Extract the (x, y) coordinate from the center of the cell holding the provided text.  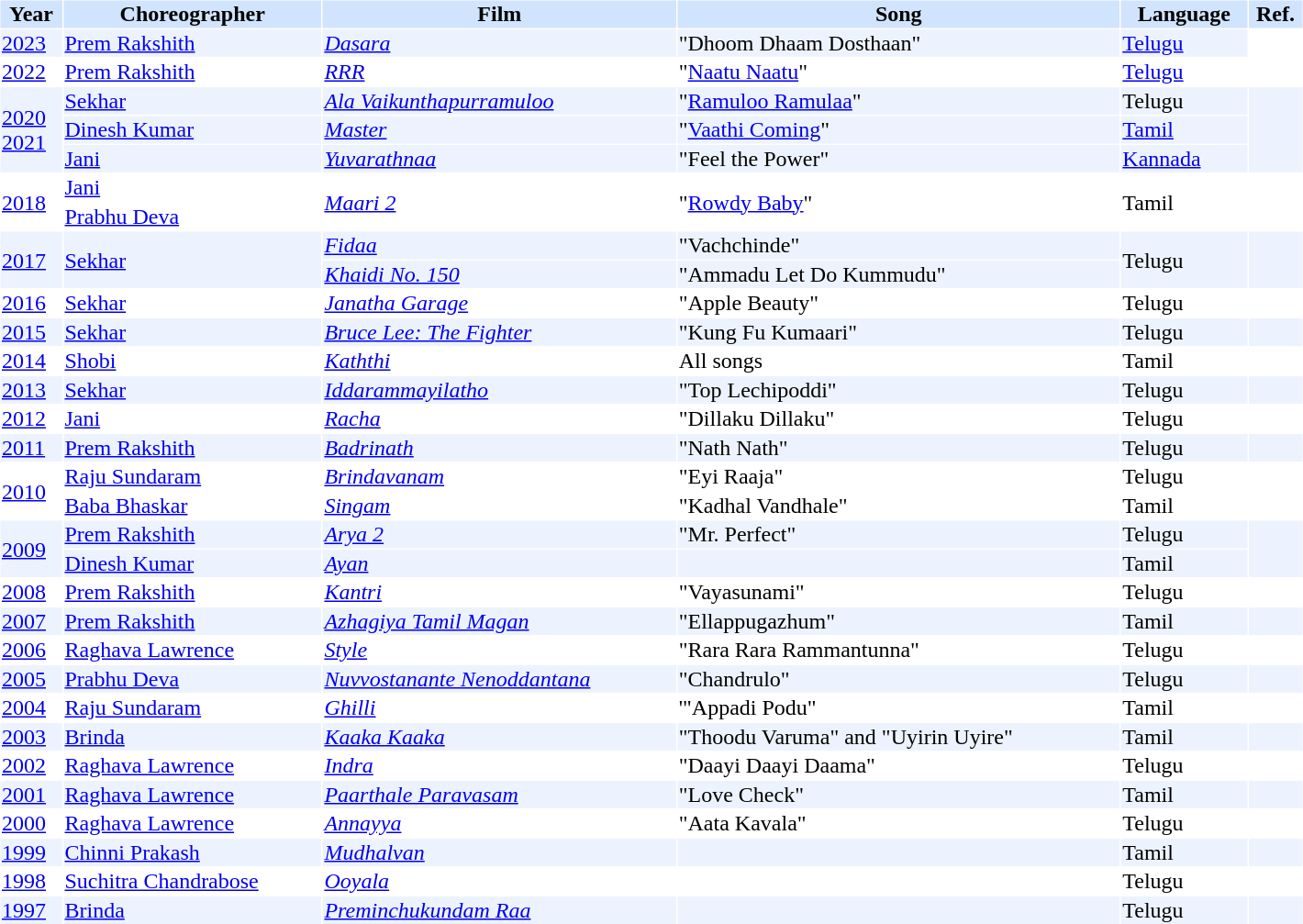
2007 (31, 621)
2013 (31, 390)
Ghilli (499, 707)
"Daayi Daayi Daama" (898, 766)
Shobi (193, 361)
Yuvarathnaa (499, 159)
2020 2021 (31, 130)
Style (499, 651)
Singam (499, 506)
Language (1184, 14)
Song (898, 14)
2009 (31, 550)
"Rara Rara Rammantunna" (898, 651)
"Chandrulo" (898, 679)
Azhagiya Tamil Magan (499, 621)
2002 (31, 766)
2018 (31, 203)
2004 (31, 707)
"Ramuloo Ramulaa" (898, 101)
2005 (31, 679)
"Ammadu Let Do Kummudu" (898, 274)
2001 (31, 795)
"Apple Beauty" (898, 304)
Racha (499, 419)
Ooyala (499, 882)
1999 (31, 852)
"Thoodu Varuma" and "Uyirin Uyire" (898, 737)
Ayan (499, 563)
"Nath Nath" (898, 448)
Baba Bhaskar (193, 506)
Annayya (499, 823)
"Kadhal Vandhale" (898, 506)
"Aata Kavala" (898, 823)
Year (31, 14)
2003 (31, 737)
"Love Check" (898, 795)
1998 (31, 882)
Kaththi (499, 361)
"Vachchinde" (898, 245)
Dasara (499, 43)
2015 (31, 332)
Janatha Garage (499, 304)
2012 (31, 419)
Badrinath (499, 448)
2006 (31, 651)
"Rowdy Baby" (898, 203)
Kantri (499, 592)
"Dillaku Dillaku" (898, 419)
Mudhalvan (499, 852)
2010 (31, 491)
Film (499, 14)
2023 (31, 43)
"Ellappugazhum" (898, 621)
2000 (31, 823)
"Mr. Perfect" (898, 535)
"Feel the Power" (898, 159)
Kannada (1184, 159)
Brindavanam (499, 476)
Nuvvostanante Nenoddantana (499, 679)
RRR (499, 72)
"Kung Fu Kumaari" (898, 332)
2016 (31, 304)
Arya 2 (499, 535)
Iddarammayilatho (499, 390)
2011 (31, 448)
"Dhoom Dhaam Dosthaan" (898, 43)
"Top Lechipoddi" (898, 390)
Master (499, 129)
Paarthale Paravasam (499, 795)
All songs (898, 361)
Bruce Lee: The Fighter (499, 332)
Fidaa (499, 245)
Preminchukundam Raa (499, 910)
Chinni Prakash (193, 852)
2008 (31, 592)
Khaidi No. 150 (499, 274)
Suchitra Chandrabose (193, 882)
"Vayasunami" (898, 592)
Ala Vaikunthapurramuloo (499, 101)
1997 (31, 910)
Ref. (1275, 14)
2014 (31, 361)
"Eyi Raaja" (898, 476)
Indra (499, 766)
Kaaka Kaaka (499, 737)
'"Appadi Podu" (898, 707)
"Vaathi Coming" (898, 129)
"Naatu Naatu" (898, 72)
Maari 2 (499, 203)
2017 (31, 260)
2022 (31, 72)
Choreographer (193, 14)
